Pinpoint the cell where the given text exists, returning its [X, Y] midpoint coordinate. 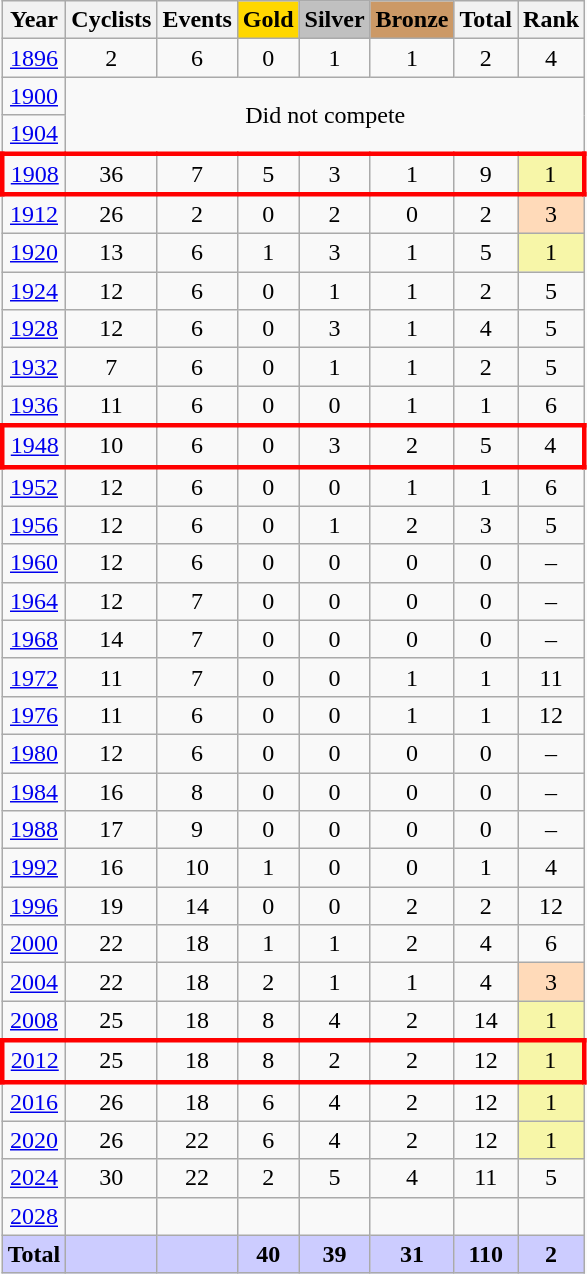
1932 [34, 367]
1960 [34, 563]
Bronze [412, 20]
2016 [34, 1102]
19 [112, 906]
1904 [34, 134]
1980 [34, 753]
1896 [34, 58]
Rank [552, 20]
1952 [34, 486]
1968 [34, 639]
2000 [34, 944]
1956 [34, 525]
31 [412, 1254]
2004 [34, 982]
1992 [34, 868]
Silver [334, 20]
1900 [34, 96]
1984 [34, 791]
1972 [34, 677]
1976 [34, 715]
17 [112, 830]
13 [112, 253]
39 [334, 1254]
40 [268, 1254]
2028 [34, 1216]
Cyclists [112, 20]
2008 [34, 1021]
1948 [34, 446]
1964 [34, 601]
Year [34, 20]
30 [112, 1178]
1912 [34, 214]
110 [486, 1254]
1908 [34, 174]
1924 [34, 291]
1996 [34, 906]
2020 [34, 1140]
1920 [34, 253]
1988 [34, 830]
1936 [34, 406]
Gold [268, 20]
Events [197, 20]
2024 [34, 1178]
Did not compete [326, 115]
1928 [34, 329]
36 [112, 174]
2012 [34, 1060]
